Identify which cell holds the provided text, then report its (x, y) central coordinate. 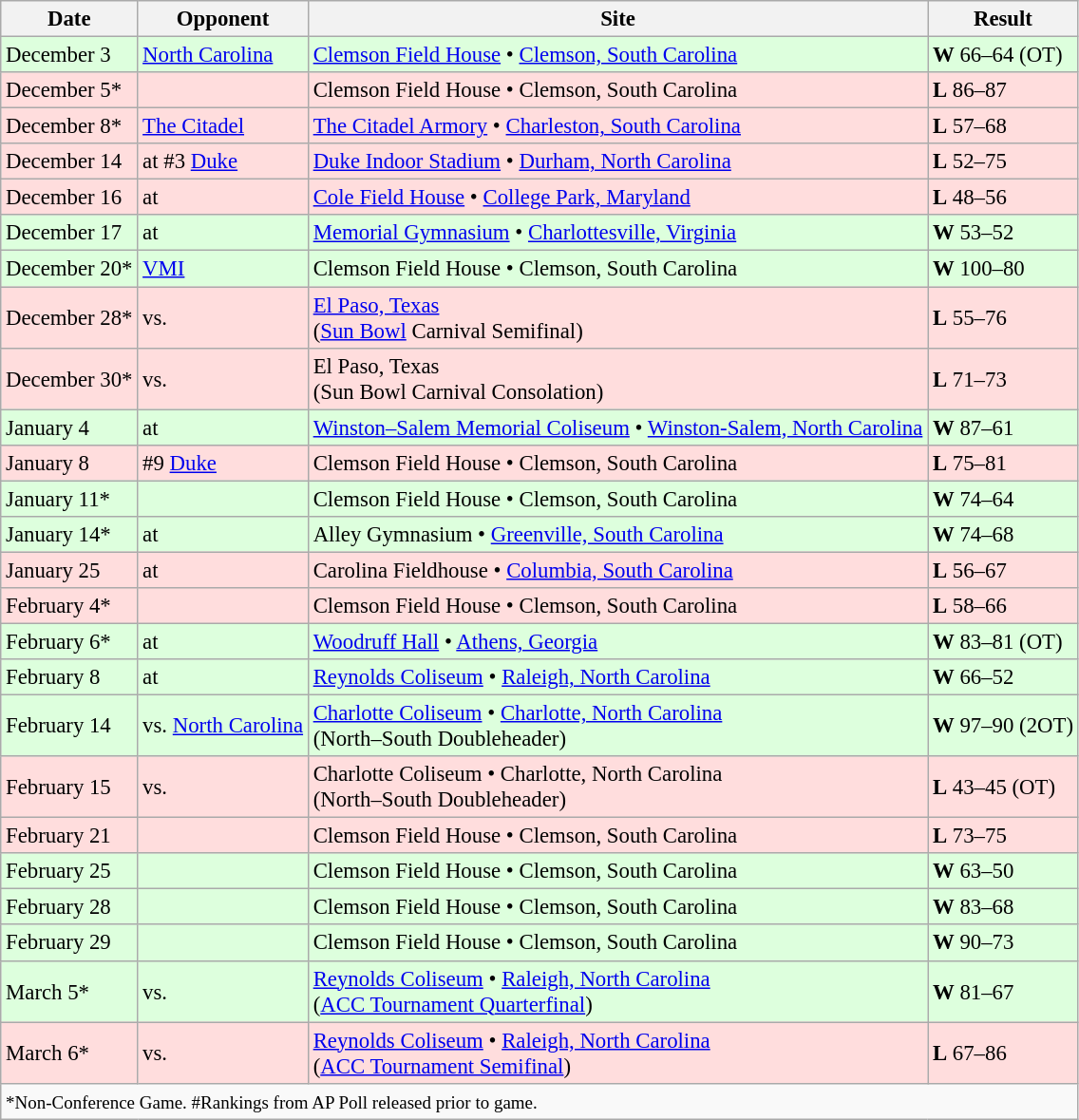
L 57–68 (1003, 126)
W 87–61 (1003, 427)
Opponent (223, 19)
December 17 (69, 233)
January 25 (69, 570)
Carolina Fieldhouse • Columbia, South Carolina (617, 570)
March 5* (69, 992)
February 8 (69, 677)
vs. North Carolina (223, 726)
Winston–Salem Memorial Coliseum • Winston-Salem, North Carolina (617, 427)
February 21 (69, 836)
Reynolds Coliseum • Raleigh, North Carolina(ACC Tournament Quarterfinal) (617, 992)
L 73–75 (1003, 836)
W 83–81 (OT) (1003, 641)
December 14 (69, 161)
Reynolds Coliseum • Raleigh, North Carolina(ACC Tournament Semifinal) (617, 1053)
L 67–86 (1003, 1053)
North Carolina (223, 55)
W 83–68 (1003, 907)
W 90–73 (1003, 943)
December 16 (69, 198)
December 30* (69, 378)
Result (1003, 19)
February 14 (69, 726)
January 14* (69, 535)
Duke Indoor Stadium • Durham, North Carolina (617, 161)
February 4* (69, 606)
December 28* (69, 317)
The Citadel (223, 126)
L 43–45 (OT) (1003, 787)
Site (617, 19)
December 8* (69, 126)
December 20* (69, 269)
#9 Duke (223, 463)
Cole Field House • College Park, Maryland (617, 198)
W 66–52 (1003, 677)
Alley Gymnasium • Greenville, South Carolina (617, 535)
L 52–75 (1003, 161)
February 6* (69, 641)
February 15 (69, 787)
W 66–64 (OT) (1003, 55)
February 25 (69, 871)
W 53–52 (1003, 233)
December 3 (69, 55)
Date (69, 19)
December 5* (69, 90)
W 97–90 (2OT) (1003, 726)
Memorial Gymnasium • Charlottesville, Virginia (617, 233)
January 8 (69, 463)
VMI (223, 269)
L 86–87 (1003, 90)
L 71–73 (1003, 378)
L 75–81 (1003, 463)
El Paso, Texas(Sun Bowl Carnival Semifinal) (617, 317)
February 29 (69, 943)
L 58–66 (1003, 606)
El Paso, Texas(Sun Bowl Carnival Consolation) (617, 378)
Reynolds Coliseum • Raleigh, North Carolina (617, 677)
March 6* (69, 1053)
W 74–64 (1003, 499)
Woodruff Hall • Athens, Georgia (617, 641)
The Citadel Armory • Charleston, South Carolina (617, 126)
January 4 (69, 427)
W 74–68 (1003, 535)
L 55–76 (1003, 317)
W 81–67 (1003, 992)
W 63–50 (1003, 871)
L 48–56 (1003, 198)
L 56–67 (1003, 570)
*Non-Conference Game. #Rankings from AP Poll released prior to game. (539, 1101)
W 100–80 (1003, 269)
January 11* (69, 499)
at #3 Duke (223, 161)
February 28 (69, 907)
